Pinpoint the cell where the given text exists, returning its (x, y) midpoint coordinate. 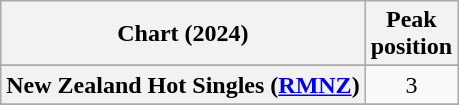
Peakposition (411, 34)
New Zealand Hot Singles (RMNZ) (183, 85)
3 (411, 85)
Chart (2024) (183, 34)
